For the text-containing cell, return its midpoint in (x, y) coordinate format. 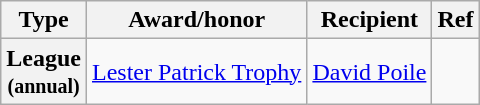
Lester Patrick Trophy (196, 72)
Recipient (370, 20)
Ref (456, 20)
Award/honor (196, 20)
David Poile (370, 72)
League(annual) (44, 72)
Type (44, 20)
